Find where the given text appears and provide that cell's center as (X, Y) coordinate. 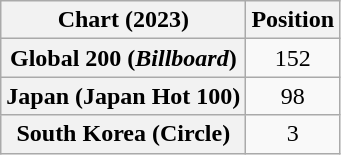
98 (293, 96)
Global 200 (Billboard) (124, 58)
Position (293, 20)
3 (293, 134)
152 (293, 58)
Chart (2023) (124, 20)
Japan (Japan Hot 100) (124, 96)
South Korea (Circle) (124, 134)
